Determine the (x, y) coordinate at the center of the cell enclosing the given text.  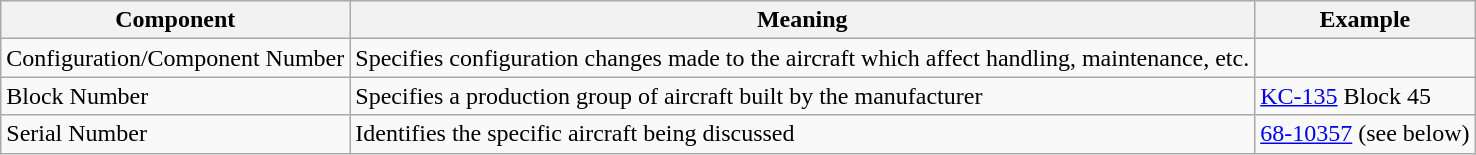
Configuration/Component Number (176, 58)
68-10357 (see below) (1365, 134)
Example (1365, 20)
KC-135 Block 45 (1365, 96)
Meaning (802, 20)
Specifies configuration changes made to the aircraft which affect handling, maintenance, etc. (802, 58)
Block Number (176, 96)
Specifies a production group of aircraft built by the manufacturer (802, 96)
Identifies the specific aircraft being discussed (802, 134)
Serial Number (176, 134)
Component (176, 20)
